Provide the [X, Y] coordinate of the cell's center where the given text is located.  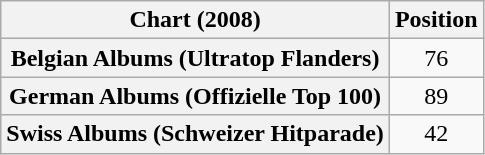
Position [436, 20]
42 [436, 134]
76 [436, 58]
German Albums (Offizielle Top 100) [196, 96]
Swiss Albums (Schweizer Hitparade) [196, 134]
Chart (2008) [196, 20]
Belgian Albums (Ultratop Flanders) [196, 58]
89 [436, 96]
